Return (X, Y) of the center of cell containing provided text 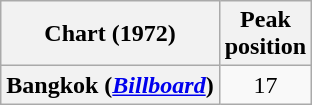
Peakposition (265, 34)
Chart (1972) (110, 34)
Bangkok (Billboard) (110, 85)
17 (265, 85)
